Detect which cell encompasses the target text, then output its [x, y] center coordinate. 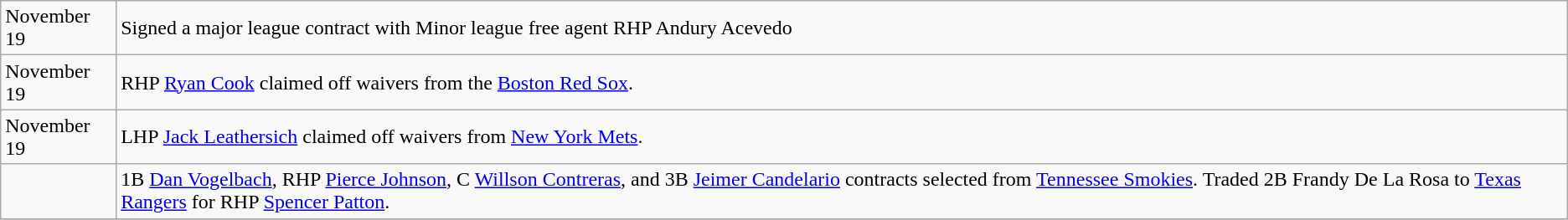
RHP Ryan Cook claimed off waivers from the Boston Red Sox. [843, 82]
Signed a major league contract with Minor league free agent RHP Andury Acevedo [843, 28]
LHP Jack Leathersich claimed off waivers from New York Mets. [843, 137]
